Determine the (x, y) coordinate at the center of the cell enclosing the given text.  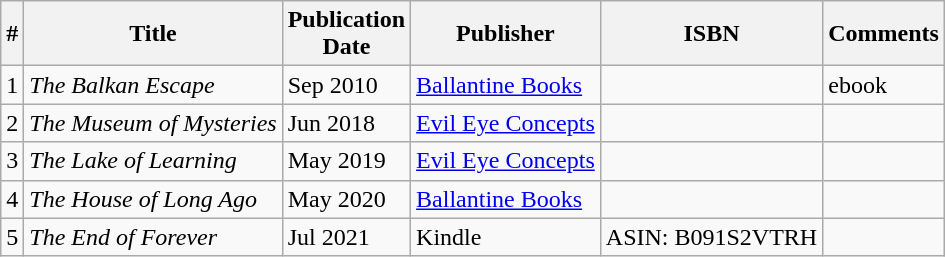
Kindle (506, 237)
5 (12, 237)
The Balkan Escape (153, 85)
Publisher (506, 34)
1 (12, 85)
ebook (884, 85)
4 (12, 199)
Title (153, 34)
Sep 2010 (346, 85)
ISBN (711, 34)
3 (12, 161)
2 (12, 123)
ASIN: B091S2VTRH (711, 237)
Jul 2021 (346, 237)
The Museum of Mysteries (153, 123)
The End of Forever (153, 237)
Jun 2018 (346, 123)
PublicationDate (346, 34)
The Lake of Learning (153, 161)
# (12, 34)
May 2020 (346, 199)
May 2019 (346, 161)
The House of Long Ago (153, 199)
Comments (884, 34)
